Detect which cell encompasses the target text, then output its (X, Y) center coordinate. 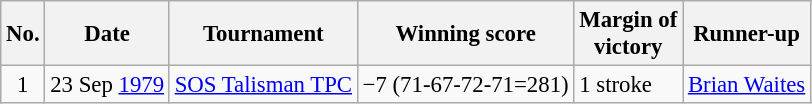
Brian Waites (747, 85)
Margin ofvictory (628, 34)
Runner-up (747, 34)
Date (107, 34)
No. (23, 34)
SOS Talisman TPC (263, 85)
1 (23, 85)
−7 (71-67-72-71=281) (466, 85)
1 stroke (628, 85)
Winning score (466, 34)
23 Sep 1979 (107, 85)
Tournament (263, 34)
